Locate the cell with the specified text and output its [x, y] center coordinate. 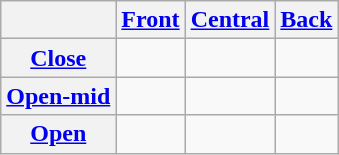
Front [150, 20]
Open [58, 134]
Central [230, 20]
Back [306, 20]
Close [58, 58]
Open-mid [58, 96]
